Provide the (x, y) coordinate of the cell's center where the given text is located.  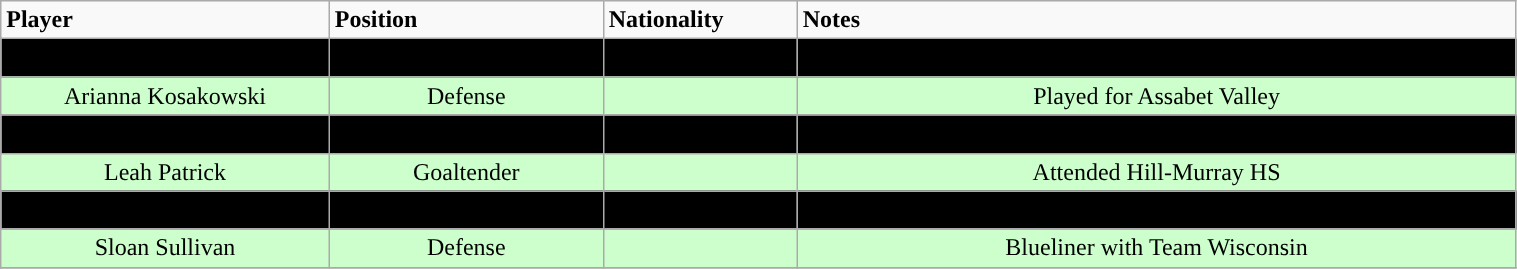
Played with the Team Pittsburgh U19 (1156, 134)
Sloan Sullivan (165, 248)
Melissa Black (165, 58)
Arianna Kosakowski (165, 96)
Nationality (700, 20)
Leah Patrick (165, 172)
Played on Team Wisconsin with Sloan Sullivan (1156, 210)
Attended Hill-Murray HS (1156, 172)
Kelli Mackey (165, 134)
Player (165, 20)
Jacyn Reeves (165, 210)
Member of Aurora Jr. Panthers (1156, 58)
Position (466, 20)
Notes (1156, 20)
Blueliner with Team Wisconsin (1156, 248)
Played for Assabet Valley (1156, 96)
